Find where the given text appears and provide that cell's center as [X, Y] coordinate. 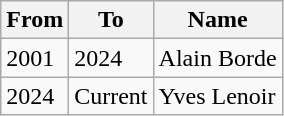
To [111, 20]
Current [111, 96]
Alain Borde [218, 58]
From [35, 20]
2001 [35, 58]
Yves Lenoir [218, 96]
Name [218, 20]
